Find where the given text appears and provide that cell's center as (X, Y) coordinate. 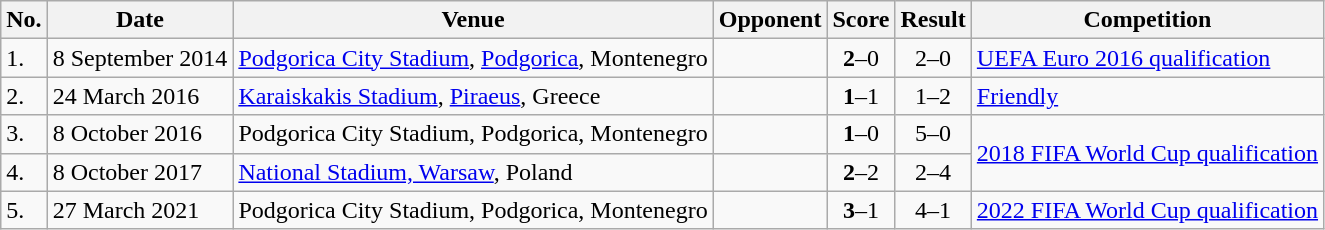
Friendly (1147, 96)
1–2 (933, 96)
3–1 (861, 210)
No. (24, 20)
Date (140, 20)
27 March 2021 (140, 210)
Karaiskakis Stadium, Piraeus, Greece (473, 96)
Competition (1147, 20)
2018 FIFA World Cup qualification (1147, 153)
Opponent (770, 20)
5–0 (933, 134)
UEFA Euro 2016 qualification (1147, 58)
3. (24, 134)
8 October 2017 (140, 172)
4–1 (933, 210)
2022 FIFA World Cup qualification (1147, 210)
8 September 2014 (140, 58)
National Stadium, Warsaw, Poland (473, 172)
Score (861, 20)
2. (24, 96)
5. (24, 210)
2–2 (861, 172)
1–0 (861, 134)
2–4 (933, 172)
Result (933, 20)
24 March 2016 (140, 96)
1. (24, 58)
4. (24, 172)
1–1 (861, 96)
8 October 2016 (140, 134)
Venue (473, 20)
